Provide the (x, y) coordinate of the cell's center where the given text is located.  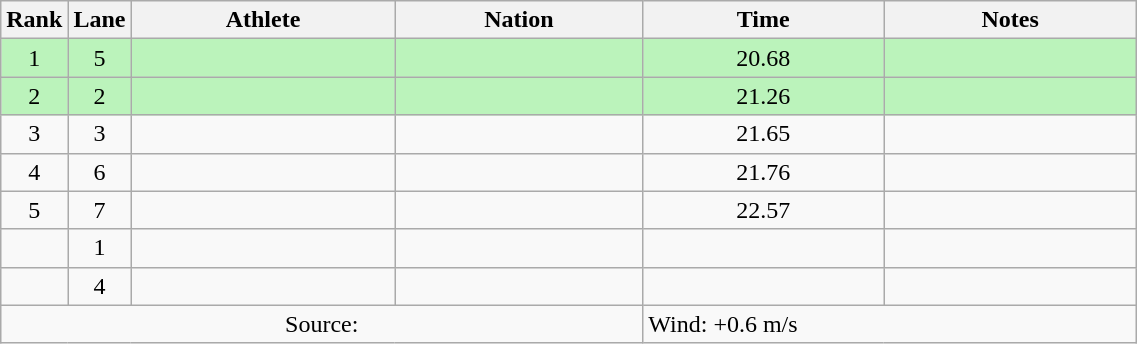
Lane (100, 20)
21.26 (764, 96)
Nation (519, 20)
Wind: +0.6 m/s (890, 324)
21.76 (764, 172)
21.65 (764, 134)
22.57 (764, 210)
Athlete (263, 20)
Time (764, 20)
Rank (34, 20)
Notes (1010, 20)
Source: (322, 324)
6 (100, 172)
20.68 (764, 58)
7 (100, 210)
